Return [x, y] of the center of cell containing provided text 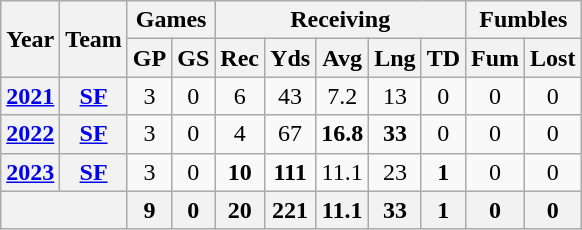
Year [30, 39]
Games [170, 20]
Rec [240, 58]
TD [443, 58]
16.8 [342, 134]
10 [240, 172]
20 [240, 210]
2022 [30, 134]
Lng [395, 58]
Receiving [340, 20]
7.2 [342, 96]
67 [290, 134]
Lost [553, 58]
Fum [496, 58]
111 [290, 172]
2023 [30, 172]
Yds [290, 58]
43 [290, 96]
Avg [342, 58]
Fumbles [524, 20]
23 [395, 172]
GP [149, 58]
Team [94, 39]
GS [194, 58]
13 [395, 96]
9 [149, 210]
221 [290, 210]
4 [240, 134]
6 [240, 96]
2021 [30, 96]
